Search for the cell housing the specified text and yield its (X, Y) center coordinate. 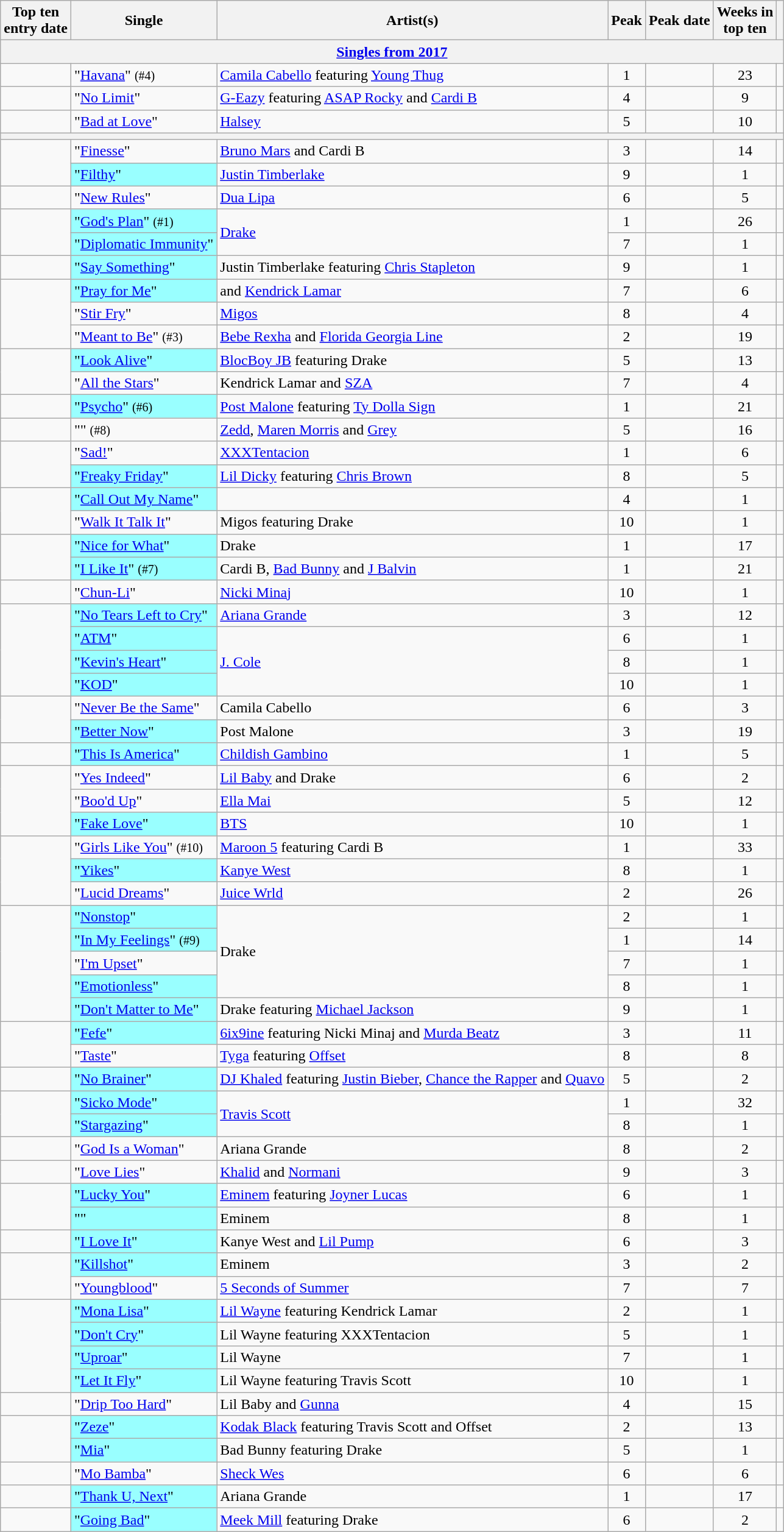
"KOD" (144, 685)
"In My Feelings" (#9) (144, 940)
"Diplomatic Immunity" (144, 244)
"Let It Fly" (144, 1380)
Migos (412, 314)
Maroon 5 featuring Cardi B (412, 847)
Singles from 2017 (392, 52)
Lil Wayne featuring XXXTentacion (412, 1334)
"Stir Fry" (144, 314)
11 (745, 1033)
"Emotionless" (144, 986)
"Lucky You" (144, 1195)
"Mia" (144, 1450)
"Thank U, Next" (144, 1497)
"Call Out My Name" (144, 499)
15 (745, 1403)
5 Seconds of Summer (412, 1288)
Lil Baby and Gunna (412, 1403)
Bebe Rexha and Florida Georgia Line (412, 337)
33 (745, 847)
"" (#8) (144, 430)
Lil Dicky featuring Chris Brown (412, 476)
Artist(s) (412, 21)
"Look Alive" (144, 360)
BlocBoy JB featuring Drake (412, 360)
23 (745, 75)
"Fake Love" (144, 824)
Peak date (679, 21)
Tyga featuring Offset (412, 1056)
"Lucid Dreams" (144, 893)
"Kevin's Heart" (144, 661)
"Love Lies" (144, 1172)
Khalid and Normani (412, 1172)
Single (144, 21)
Zedd, Maren Morris and Grey (412, 430)
"Going Bad" (144, 1520)
"Walk It Talk It" (144, 522)
J. Cole (412, 661)
"Sicko Mode" (144, 1102)
"God Is a Woman" (144, 1149)
"Don't Cry" (144, 1334)
"Havana" (#4) (144, 75)
"Never Be the Same" (144, 708)
Kanye West and Lil Pump (412, 1241)
Travis Scott (412, 1114)
"Yes Indeed" (144, 778)
Weeks intop ten (745, 21)
Justin Timberlake (412, 174)
Lil Wayne (412, 1357)
32 (745, 1102)
"No Brainer" (144, 1079)
"Youngblood" (144, 1288)
Bruno Mars and Cardi B (412, 151)
XXXTentacion (412, 453)
Kanye West (412, 870)
"Stargazing" (144, 1126)
"Fefe" (144, 1033)
"Don't Matter to Me" (144, 1009)
"Killshot" (144, 1264)
DJ Khaled featuring Justin Bieber, Chance the Rapper and Quavo (412, 1079)
Peak (627, 21)
6ix9ine featuring Nicki Minaj and Murda Beatz (412, 1033)
"Say Something" (144, 267)
"Better Now" (144, 731)
Childish Gambino (412, 754)
and Kendrick Lamar (412, 291)
Top tenentry date (36, 21)
"No Tears Left to Cry" (144, 615)
Camila Cabello featuring Young Thug (412, 75)
"Girls Like You" (#10) (144, 847)
"Chun-Li" (144, 592)
"Drip Too Hard" (144, 1403)
BTS (412, 824)
"Boo'd Up" (144, 801)
"I'm Upset" (144, 963)
16 (745, 430)
Halsey (412, 121)
"" (144, 1218)
Migos featuring Drake (412, 522)
Dua Lipa (412, 197)
Meek Mill featuring Drake (412, 1520)
Post Malone featuring Ty Dolla Sign (412, 406)
Kendrick Lamar and SZA (412, 383)
Eminem featuring Joyner Lucas (412, 1195)
"Taste" (144, 1056)
Ella Mai (412, 801)
"Pray for Me" (144, 291)
"Nice for What" (144, 545)
"Mona Lisa" (144, 1311)
Camila Cabello (412, 708)
"Mo Bamba" (144, 1473)
"Psycho" (#6) (144, 406)
Cardi B, Bad Bunny and J Balvin (412, 569)
"God's Plan" (#1) (144, 221)
"Uproar" (144, 1357)
"All the Stars" (144, 383)
G-Eazy featuring ASAP Rocky and Cardi B (412, 98)
"No Limit" (144, 98)
Lil Baby and Drake (412, 778)
"Nonstop" (144, 917)
"Finesse" (144, 151)
Drake featuring Michael Jackson (412, 1009)
"ATM" (144, 638)
"Bad at Love" (144, 121)
Kodak Black featuring Travis Scott and Offset (412, 1427)
Justin Timberlake featuring Chris Stapleton (412, 267)
"Freaky Friday" (144, 476)
"This Is America" (144, 754)
Juice Wrld (412, 893)
Lil Wayne featuring Travis Scott (412, 1380)
"Filthy" (144, 174)
"Meant to Be" (#3) (144, 337)
Lil Wayne featuring Kendrick Lamar (412, 1311)
"Zeze" (144, 1427)
Nicki Minaj (412, 592)
"Sad!" (144, 453)
"New Rules" (144, 197)
"Yikes" (144, 870)
Post Malone (412, 731)
"I Love It" (144, 1241)
Sheck Wes (412, 1473)
Bad Bunny featuring Drake (412, 1450)
"I Like It" (#7) (144, 569)
